Scan for the cell matching the given text and deliver its (X, Y) coordinate at center. 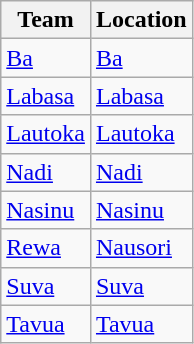
Nausori (141, 248)
Team (46, 20)
Rewa (46, 248)
Location (141, 20)
